Detect which cell encompasses the target text, then output its (X, Y) center coordinate. 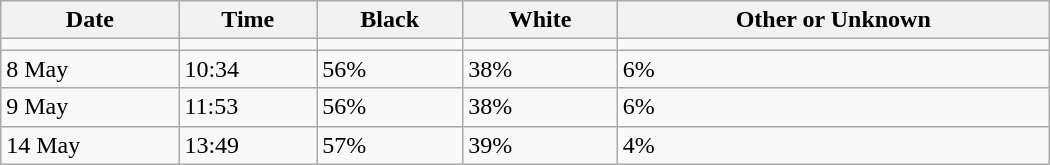
Time (248, 20)
9 May (90, 107)
14 May (90, 145)
10:34 (248, 69)
39% (540, 145)
4% (833, 145)
57% (390, 145)
8 May (90, 69)
White (540, 20)
Date (90, 20)
11:53 (248, 107)
Black (390, 20)
Other or Unknown (833, 20)
13:49 (248, 145)
